From the cell containing the given text, extract its center point as [x, y] coordinate. 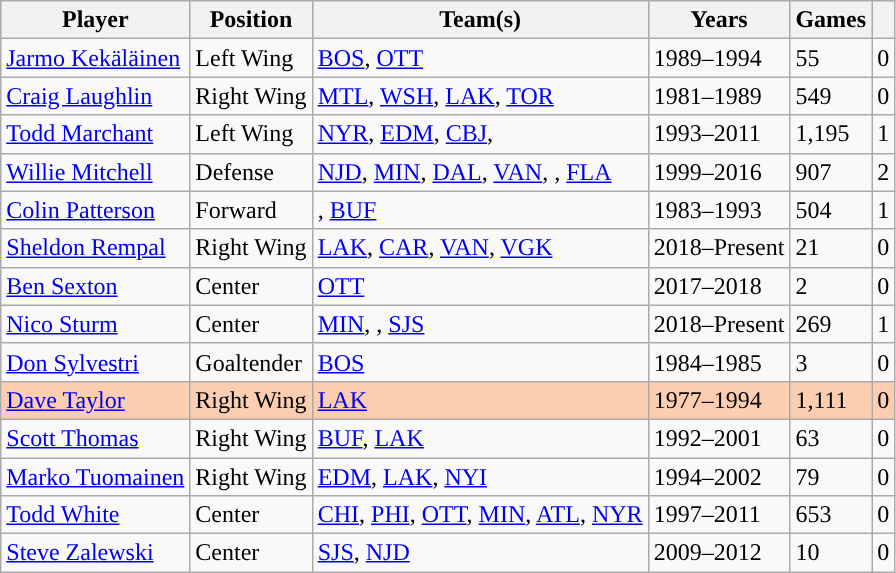
79 [831, 477]
Jarmo Kekäläinen [96, 58]
Scott Thomas [96, 438]
Don Sylvestri [96, 362]
1994–2002 [719, 477]
10 [831, 553]
NYR, EDM, CBJ, [480, 134]
Dave Taylor [96, 400]
BUF, LAK [480, 438]
OTT [480, 286]
BOS, OTT [480, 58]
Colin Patterson [96, 210]
1977–1994 [719, 400]
2009–2012 [719, 553]
269 [831, 324]
MTL, WSH, LAK, TOR [480, 96]
Willie Mitchell [96, 172]
63 [831, 438]
504 [831, 210]
21 [831, 248]
55 [831, 58]
Games [831, 20]
1992–2001 [719, 438]
907 [831, 172]
1989–1994 [719, 58]
1981–1989 [719, 96]
CHI, PHI, OTT, MIN, ATL, NYR [480, 515]
Nico Sturm [96, 324]
MIN, , SJS [480, 324]
EDM, LAK, NYI [480, 477]
NJD, MIN, DAL, VAN, , FLA [480, 172]
Craig Laughlin [96, 96]
SJS, NJD [480, 553]
549 [831, 96]
Player [96, 20]
Defense [251, 172]
Position [251, 20]
LAK, CAR, VAN, VGK [480, 248]
Forward [251, 210]
3 [831, 362]
653 [831, 515]
1993–2011 [719, 134]
2017–2018 [719, 286]
, BUF [480, 210]
1983–1993 [719, 210]
Sheldon Rempal [96, 248]
Ben Sexton [96, 286]
1997–2011 [719, 515]
Goaltender [251, 362]
Marko Tuomainen [96, 477]
1984–1985 [719, 362]
LAK [480, 400]
Years [719, 20]
1999–2016 [719, 172]
1,111 [831, 400]
1,195 [831, 134]
BOS [480, 362]
Todd Marchant [96, 134]
Team(s) [480, 20]
Todd White [96, 515]
Steve Zalewski [96, 553]
